Pinpoint the cell where the given text exists, returning its (x, y) midpoint coordinate. 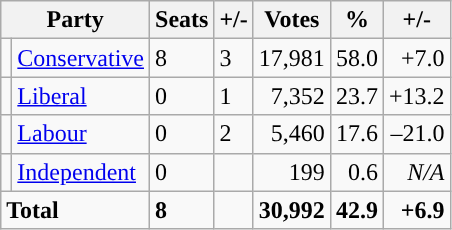
2 (234, 134)
% (356, 20)
58.0 (356, 58)
199 (292, 172)
Seats (182, 20)
Votes (292, 20)
–21.0 (416, 134)
+13.2 (416, 96)
Labour (81, 134)
3 (234, 58)
7,352 (292, 96)
0.6 (356, 172)
30,992 (292, 210)
+7.0 (416, 58)
Liberal (81, 96)
Total (76, 210)
Conservative (81, 58)
42.9 (356, 210)
+6.9 (416, 210)
Independent (81, 172)
1 (234, 96)
Party (76, 20)
23.7 (356, 96)
5,460 (292, 134)
17.6 (356, 134)
17,981 (292, 58)
N/A (416, 172)
